Locate the cell with the specified text and output its [x, y] center coordinate. 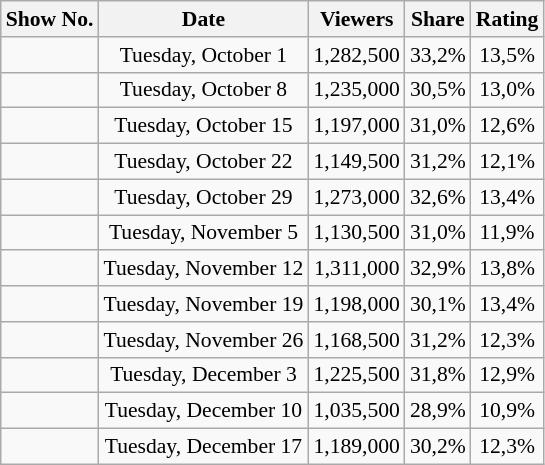
30,1% [438, 304]
Rating [507, 19]
12,9% [507, 375]
32,6% [438, 197]
Share [438, 19]
28,9% [438, 411]
Tuesday, December 17 [203, 447]
1,235,000 [356, 90]
Viewers [356, 19]
Tuesday, November 5 [203, 233]
13,8% [507, 269]
12,1% [507, 162]
13,0% [507, 90]
1,168,500 [356, 340]
Tuesday, October 15 [203, 126]
1,198,000 [356, 304]
30,5% [438, 90]
Tuesday, October 22 [203, 162]
1,225,500 [356, 375]
10,9% [507, 411]
33,2% [438, 55]
1,311,000 [356, 269]
1,189,000 [356, 447]
Tuesday, December 10 [203, 411]
30,2% [438, 447]
1,130,500 [356, 233]
Show No. [50, 19]
1,282,500 [356, 55]
13,5% [507, 55]
Tuesday, October 1 [203, 55]
Tuesday, November 19 [203, 304]
Tuesday, October 8 [203, 90]
11,9% [507, 233]
12,6% [507, 126]
Tuesday, November 12 [203, 269]
1,273,000 [356, 197]
1,149,500 [356, 162]
1,035,500 [356, 411]
1,197,000 [356, 126]
Tuesday, October 29 [203, 197]
Date [203, 19]
Tuesday, November 26 [203, 340]
32,9% [438, 269]
31,8% [438, 375]
Tuesday, December 3 [203, 375]
